From the cell containing the given text, extract its center point as [X, Y] coordinate. 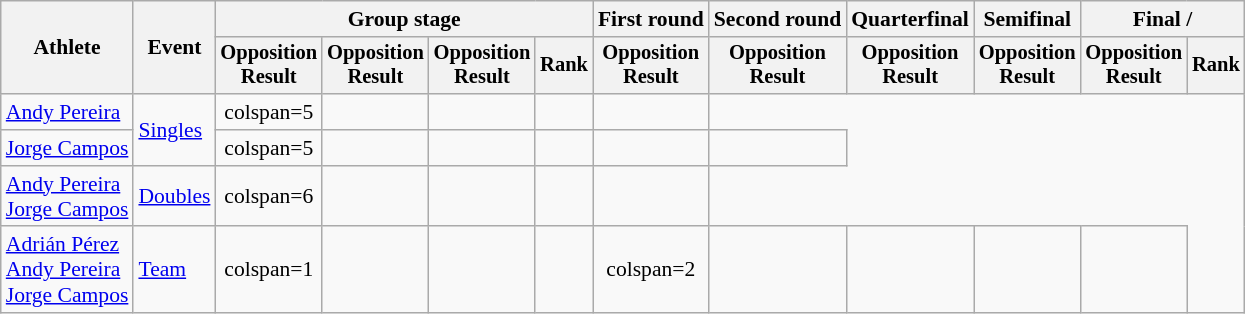
colspan=2 [651, 270]
Andy Pereira [68, 112]
Andy PereiraJorge Campos [68, 196]
Second round [778, 19]
Singles [174, 130]
Semifinal [1028, 19]
Quarterfinal [910, 19]
colspan=6 [268, 196]
colspan=1 [268, 270]
Athlete [68, 48]
Team [174, 270]
Group stage [404, 19]
Adrián PérezAndy PereiraJorge Campos [68, 270]
Doubles [174, 196]
Event [174, 48]
Final / [1162, 19]
First round [651, 19]
Jorge Campos [68, 148]
